Locate the cell with the specified text and output its [x, y] center coordinate. 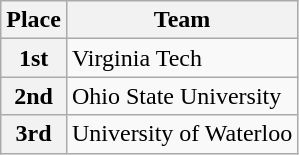
Virginia Tech [182, 58]
1st [34, 58]
3rd [34, 134]
University of Waterloo [182, 134]
2nd [34, 96]
Ohio State University [182, 96]
Team [182, 20]
Place [34, 20]
